Return the [x, y] coordinate for the center point of the cell that contains the specified text.  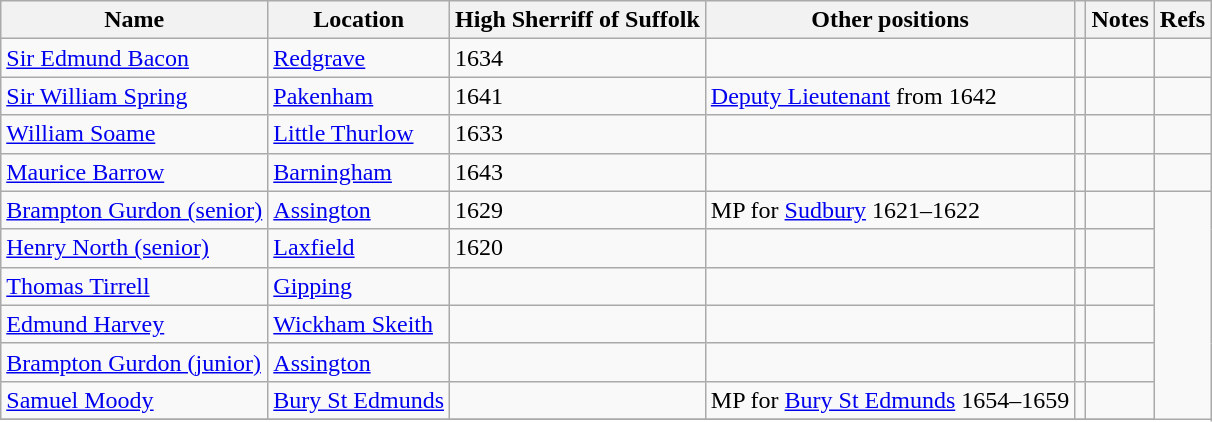
Bury St Edmunds [359, 400]
Refs [1182, 20]
High Sherriff of Suffolk [578, 20]
Other positions [890, 20]
1643 [578, 172]
MP for Sudbury 1621–1622 [890, 210]
Henry North (senior) [134, 248]
William Soame [134, 134]
1634 [578, 58]
Deputy Lieutenant from 1642 [890, 96]
1629 [578, 210]
1620 [578, 248]
Brampton Gurdon (junior) [134, 362]
Laxfield [359, 248]
Edmund Harvey [134, 324]
Brampton Gurdon (senior) [134, 210]
Location [359, 20]
Barningham [359, 172]
Gipping [359, 286]
1641 [578, 96]
Notes [1120, 20]
Little Thurlow [359, 134]
Maurice Barrow [134, 172]
Name [134, 20]
1633 [578, 134]
Wickham Skeith [359, 324]
MP for Bury St Edmunds 1654–1659 [890, 400]
Sir William Spring [134, 96]
Sir Edmund Bacon [134, 58]
Samuel Moody [134, 400]
Thomas Tirrell [134, 286]
Pakenham [359, 96]
Redgrave [359, 58]
